For the text-containing cell, return its midpoint in (X, Y) coordinate format. 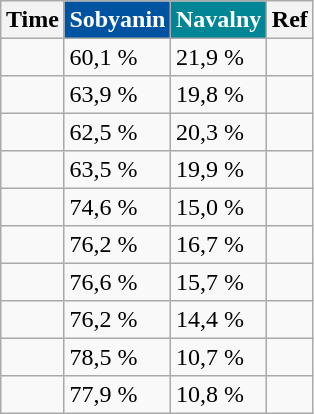
19,9 % (219, 170)
19,8 % (219, 95)
16,7 % (219, 245)
62,5 % (118, 132)
63,9 % (118, 95)
21,9 % (219, 57)
20,3 % (219, 132)
10,8 % (219, 395)
Navalny (219, 20)
15,0 % (219, 207)
Ref (290, 20)
77,9 % (118, 395)
10,7 % (219, 357)
15,7 % (219, 282)
74,6 % (118, 207)
Sobyanin (118, 20)
60,1 % (118, 57)
63,5 % (118, 170)
14,4 % (219, 320)
76,6 % (118, 282)
Time (32, 20)
78,5 % (118, 357)
